Return the (X, Y) coordinate for the center point of the cell that contains the specified text.  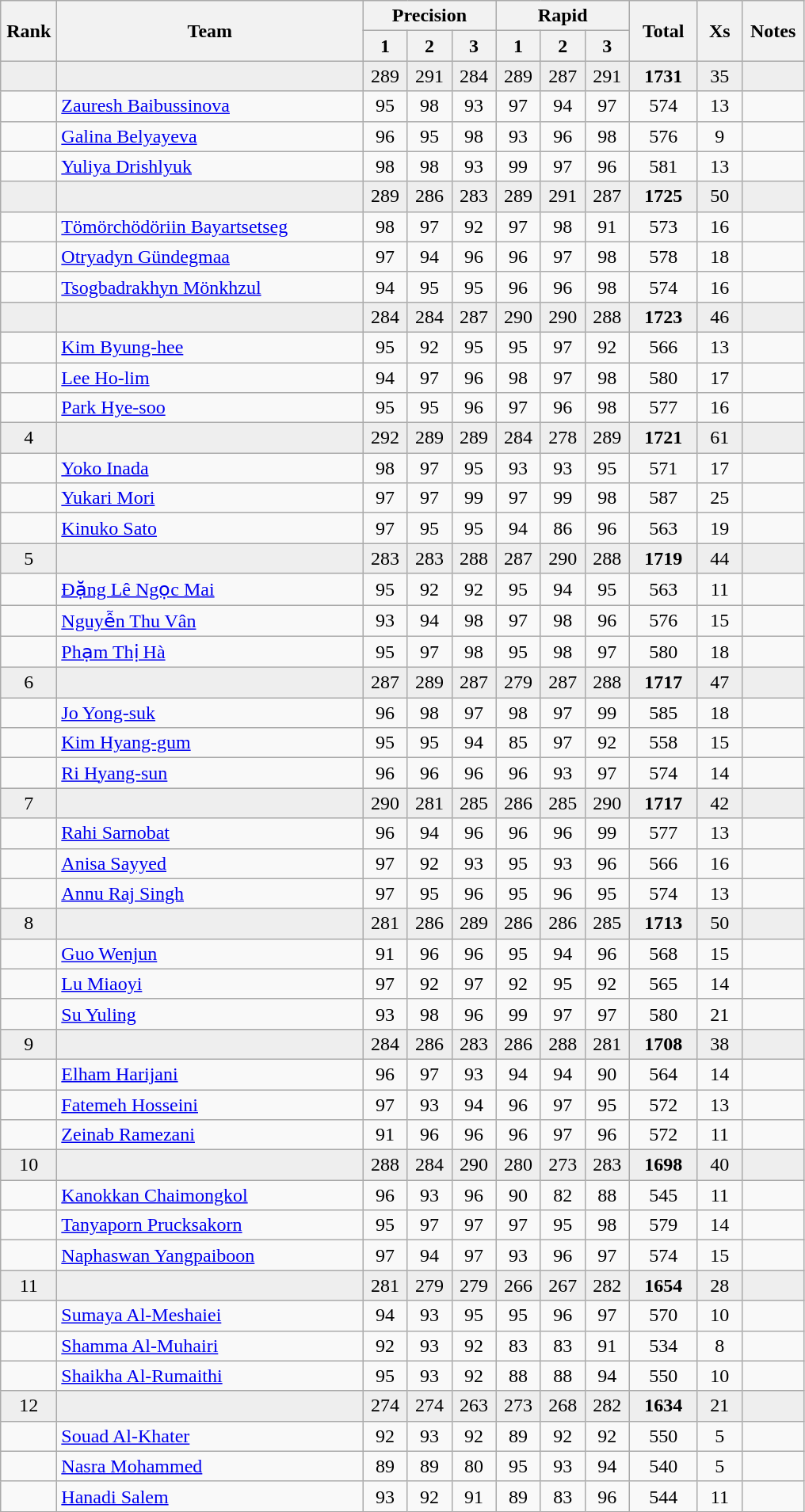
Park Hye-soo (210, 408)
82 (563, 1195)
558 (663, 743)
Zauresh Baibussinova (210, 106)
278 (563, 438)
Kim Byung-hee (210, 347)
85 (518, 743)
Elham Harijani (210, 1074)
Xs (719, 31)
Team (210, 31)
4 (29, 438)
28 (719, 1285)
1725 (663, 196)
Galina Belyayeva (210, 136)
Tanyaporn Prucksakorn (210, 1225)
540 (663, 1466)
Tsogbadrakhyn Mönkhzul (210, 287)
Tömörchödöriin Bayartsetseg (210, 227)
1698 (663, 1165)
Fatemeh Hosseini (210, 1105)
Precision (429, 16)
25 (719, 498)
545 (663, 1195)
7 (29, 803)
585 (663, 713)
564 (663, 1074)
Ri Hyang-sun (210, 773)
47 (719, 683)
Đặng Lê Ngọc Mai (210, 589)
61 (719, 438)
1723 (663, 317)
80 (474, 1466)
1721 (663, 438)
568 (663, 954)
19 (719, 528)
Jo Yong-suk (210, 713)
1713 (663, 924)
Kim Hyang-gum (210, 743)
Otryadyn Gündegmaa (210, 257)
534 (663, 1346)
Naphaswan Yangpaiboon (210, 1255)
Rapid (563, 16)
578 (663, 257)
Yoko Inada (210, 468)
571 (663, 468)
565 (663, 984)
Rank (29, 31)
Total (663, 31)
Phạm Thị Hà (210, 652)
Annu Raj Singh (210, 893)
267 (563, 1285)
Souad Al-Khater (210, 1436)
35 (719, 76)
Kanokkan Chaimongkol (210, 1195)
6 (29, 683)
Notes (773, 31)
Rahi Sarnobat (210, 833)
587 (663, 498)
544 (663, 1496)
1654 (663, 1285)
46 (719, 317)
1708 (663, 1044)
570 (663, 1316)
Zeinab Ramezani (210, 1135)
579 (663, 1225)
Su Yuling (210, 1014)
Shaikha Al-Rumaithi (210, 1376)
280 (518, 1165)
1731 (663, 76)
268 (563, 1406)
263 (474, 1406)
Yukari Mori (210, 498)
Sumaya Al-Meshaiei (210, 1316)
38 (719, 1044)
Anisa Sayyed (210, 863)
Shamma Al-Muhairi (210, 1346)
Guo Wenjun (210, 954)
1634 (663, 1406)
12 (29, 1406)
Yuliya Drishlyuk (210, 166)
Lu Miaoyi (210, 984)
Nguyễn Thu Vân (210, 621)
40 (719, 1165)
573 (663, 227)
Hanadi Salem (210, 1496)
1719 (663, 558)
Lee Ho-lim (210, 378)
581 (663, 166)
86 (563, 528)
44 (719, 558)
Kinuko Sato (210, 528)
Nasra Mohammed (210, 1466)
266 (518, 1285)
292 (385, 438)
42 (719, 803)
